Pinpoint the cell where the given text exists, returning its (X, Y) midpoint coordinate. 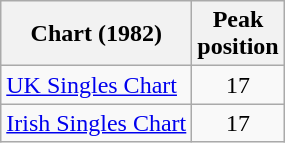
Chart (1982) (96, 34)
Peakposition (238, 34)
UK Singles Chart (96, 85)
Irish Singles Chart (96, 123)
